Find where the given text appears and provide that cell's center as (X, Y) coordinate. 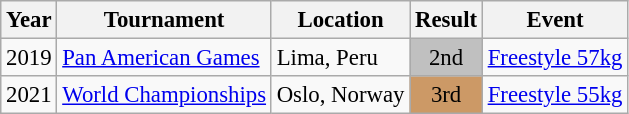
Tournament (164, 20)
Year (29, 20)
Oslo, Norway (340, 95)
Pan American Games (164, 58)
2021 (29, 95)
Result (446, 20)
2019 (29, 58)
3rd (446, 95)
Freestyle 55kg (554, 95)
Location (340, 20)
Lima, Peru (340, 58)
Freestyle 57kg (554, 58)
2nd (446, 58)
Event (554, 20)
World Championships (164, 95)
